Identify which cell holds the provided text, then report its [X, Y] central coordinate. 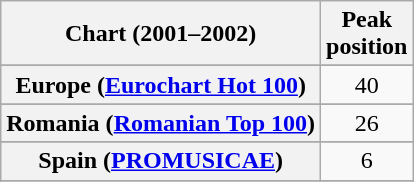
Peakposition [367, 34]
6 [367, 161]
Spain (PROMUSICAE) [161, 161]
26 [367, 123]
40 [367, 85]
Europe (Eurochart Hot 100) [161, 85]
Chart (2001–2002) [161, 34]
Romania (Romanian Top 100) [161, 123]
